Extract the [X, Y] coordinate from the center of the cell holding the provided text.  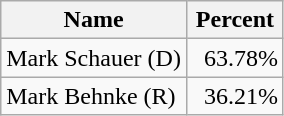
36.21% [234, 96]
63.78% [234, 58]
Percent [234, 20]
Name [94, 20]
Mark Schauer (D) [94, 58]
Mark Behnke (R) [94, 96]
